Capture the cell that displays the provided text and extract its [x, y] central coordinate. 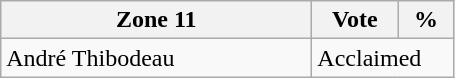
Vote [355, 20]
André Thibodeau [156, 58]
Zone 11 [156, 20]
Acclaimed [383, 58]
% [426, 20]
